Output the (x, y) coordinate of the center of the cell containing the given text.  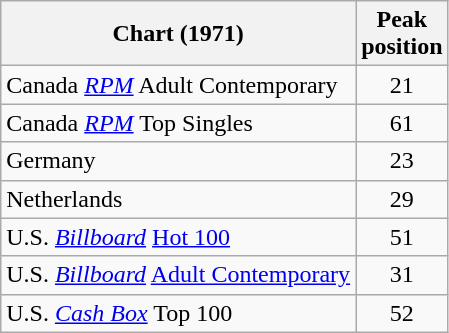
Peakposition (402, 34)
Canada RPM Adult Contemporary (178, 85)
61 (402, 123)
23 (402, 161)
U.S. Billboard Adult Contemporary (178, 275)
21 (402, 85)
Germany (178, 161)
Netherlands (178, 199)
U.S. Cash Box Top 100 (178, 313)
Chart (1971) (178, 34)
Canada RPM Top Singles (178, 123)
52 (402, 313)
U.S. Billboard Hot 100 (178, 237)
51 (402, 237)
29 (402, 199)
31 (402, 275)
